Identify which cell holds the provided text, then report its [X, Y] central coordinate. 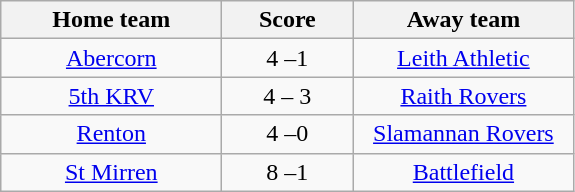
Renton [112, 134]
Away team [464, 20]
4 –0 [288, 134]
8 –1 [288, 172]
Battlefield [464, 172]
St Mirren [112, 172]
Leith Athletic [464, 58]
4 –1 [288, 58]
Score [288, 20]
Raith Rovers [464, 96]
Abercorn [112, 58]
Slamannan Rovers [464, 134]
Home team [112, 20]
5th KRV [112, 96]
4 – 3 [288, 96]
